Locate the cell with the specified text and output its [x, y] center coordinate. 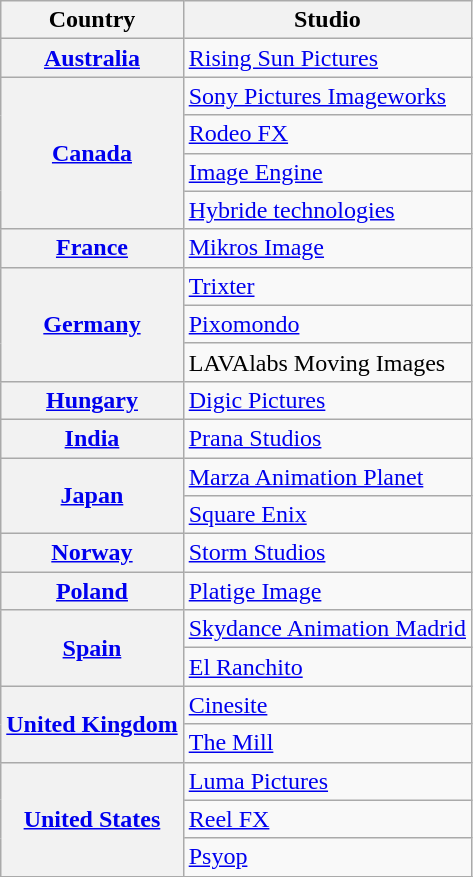
Hybride technologies [327, 210]
Pixomondo [327, 324]
Hungary [92, 400]
Reel FX [327, 819]
Storm Studios [327, 553]
Mikros Image [327, 248]
Japan [92, 496]
Marza Animation Planet [327, 477]
Psyop [327, 857]
Platige Image [327, 591]
Digic Pictures [327, 400]
Poland [92, 591]
Cinesite [327, 705]
Spain [92, 648]
Luma Pictures [327, 781]
LAVAlabs Moving Images [327, 362]
India [92, 438]
Norway [92, 553]
Image Engine [327, 172]
France [92, 248]
Australia [92, 58]
Country [92, 20]
Rising Sun Pictures [327, 58]
United States [92, 819]
The Mill [327, 743]
Canada [92, 153]
Prana Studios [327, 438]
Germany [92, 324]
Trixter [327, 286]
United Kingdom [92, 724]
Square Enix [327, 515]
Sony Pictures Imageworks [327, 96]
Skydance Animation Madrid [327, 629]
Rodeo FX [327, 134]
El Ranchito [327, 667]
Studio [327, 20]
